Scan for the cell matching the given text and deliver its [X, Y] coordinate at center. 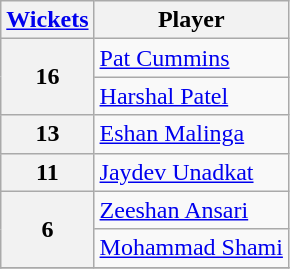
6 [48, 229]
Mohammad Shami [191, 248]
Wickets [48, 20]
Harshal Patel [191, 96]
Zeeshan Ansari [191, 210]
16 [48, 77]
13 [48, 134]
Jaydev Unadkat [191, 172]
Player [191, 20]
11 [48, 172]
Pat Cummins [191, 58]
Eshan Malinga [191, 134]
